Extract the [x, y] coordinate from the center of the cell holding the provided text.  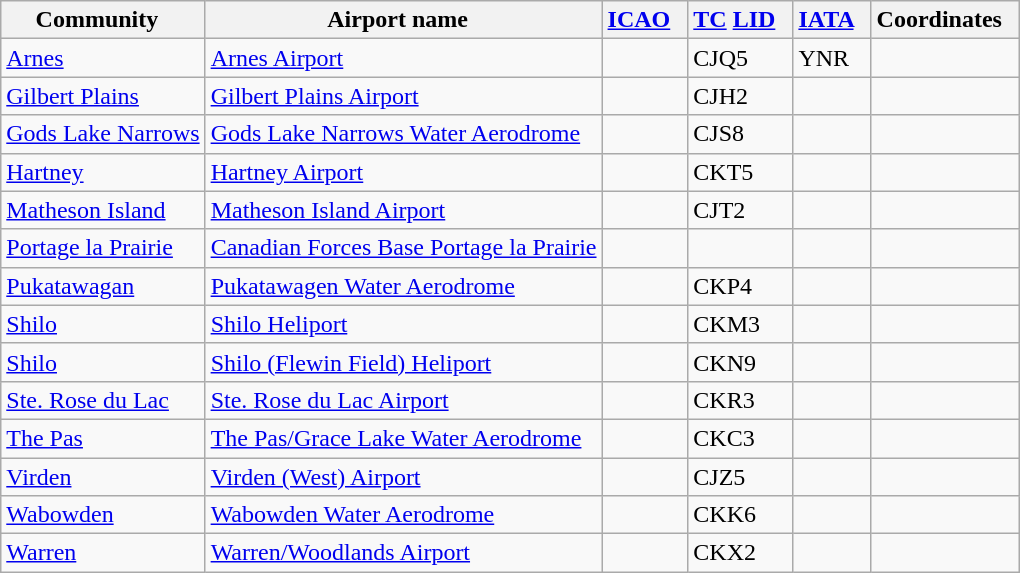
CKM3 [740, 324]
Wabowden Water Aerodrome [404, 515]
Warren [103, 553]
CKN9 [740, 362]
Hartney Airport [404, 172]
Warren/Woodlands Airport [404, 553]
CKC3 [740, 438]
YNR [832, 58]
The Pas/Grace Lake Water Aerodrome [404, 438]
Portage la Prairie [103, 248]
Gilbert Plains [103, 96]
CJS8 [740, 134]
CKK6 [740, 515]
Shilo Heliport [404, 324]
CJT2 [740, 210]
CJH2 [740, 96]
Virden [103, 477]
Ste. Rose du Lac Airport [404, 400]
Pukatawagen Water Aerodrome [404, 286]
Shilo (Flewin Field) Heliport [404, 362]
CKP4 [740, 286]
Arnes [103, 58]
CKX2 [740, 553]
IATA [832, 20]
Gilbert Plains Airport [404, 96]
Arnes Airport [404, 58]
CJZ5 [740, 477]
Hartney [103, 172]
ICAO [645, 20]
CJQ5 [740, 58]
Matheson Island [103, 210]
Matheson Island Airport [404, 210]
Pukatawagan [103, 286]
The Pas [103, 438]
Community [103, 20]
TC LID [740, 20]
Coordinates [945, 20]
CKT5 [740, 172]
Canadian Forces Base Portage la Prairie [404, 248]
Airport name [404, 20]
CKR3 [740, 400]
Wabowden [103, 515]
Gods Lake Narrows [103, 134]
Virden (West) Airport [404, 477]
Ste. Rose du Lac [103, 400]
Gods Lake Narrows Water Aerodrome [404, 134]
